Output the [x, y] coordinate of the center of the cell containing the given text.  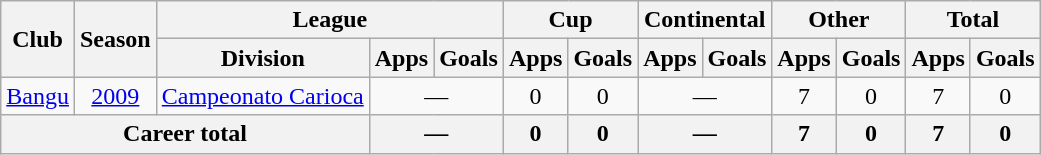
Division [262, 58]
Campeonato Carioca [262, 96]
League [330, 20]
Cup [570, 20]
Total [973, 20]
Bangu [38, 96]
Club [38, 39]
Other [839, 20]
Career total [185, 134]
2009 [115, 96]
Season [115, 39]
Continental [705, 20]
